Return (x, y) of the center of cell containing provided text 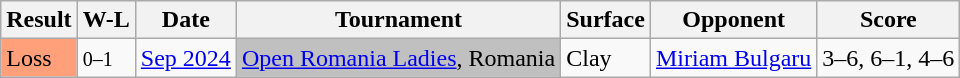
Tournament (398, 20)
W-L (106, 20)
Score (888, 20)
Loss (39, 58)
Miriam Bulgaru (733, 58)
Date (186, 20)
Opponent (733, 20)
3–6, 6–1, 4–6 (888, 58)
Result (39, 20)
Open Romania Ladies, Romania (398, 58)
Clay (606, 58)
0–1 (106, 58)
Surface (606, 20)
Sep 2024 (186, 58)
